Scan for the cell matching the given text and deliver its (x, y) coordinate at center. 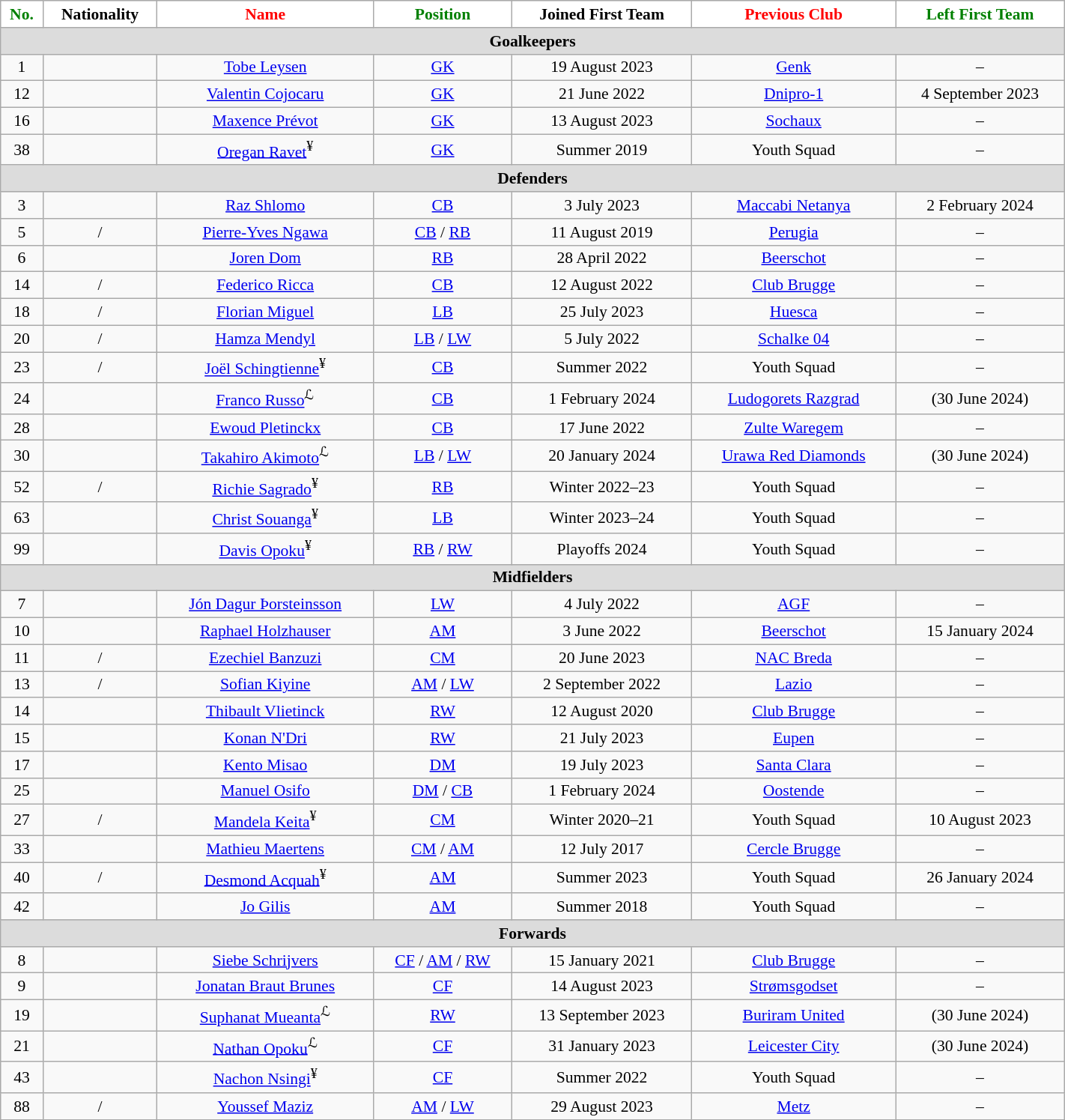
Left First Team (980, 14)
27 (22, 820)
Zulte Waregem (794, 428)
25 (22, 792)
RB / RW (442, 548)
33 (22, 849)
Youssef Maziz (265, 1107)
Franco Russoℒ (265, 399)
26 January 2024 (980, 878)
13 September 2023 (602, 1016)
21 June 2022 (602, 94)
No. (22, 14)
6 (22, 258)
Leicester City (794, 1046)
5 July 2022 (602, 339)
Defenders (532, 179)
Florian Miguel (265, 312)
19 July 2023 (602, 765)
10 (22, 632)
21 July 2023 (602, 738)
Winter 2022–23 (602, 487)
17 (22, 765)
Summer 2023 (602, 878)
Suphanat Mueantaℒ (265, 1016)
AGF (794, 605)
19 August 2023 (602, 67)
42 (22, 906)
15 January 2021 (602, 960)
20 (22, 339)
88 (22, 1107)
Jonatan Braut Brunes (265, 987)
3 (22, 205)
Raz Shlomo (265, 205)
Perugia (794, 232)
12 August 2022 (602, 285)
Ewoud Pletinckx (265, 428)
LW (442, 605)
Eupen (794, 738)
Manuel Osifo (265, 792)
Oregan Ravet¥ (265, 150)
28 April 2022 (602, 258)
Metz (794, 1107)
Schalke 04 (794, 339)
Nathan Opokuℒ (265, 1046)
Name (265, 14)
13 August 2023 (602, 121)
CF / AM / RW (442, 960)
Richie Sagrado¥ (265, 487)
CM / AM (442, 849)
Hamza Mendyl (265, 339)
16 (22, 121)
8 (22, 960)
18 (22, 312)
Thibault Vlietinck (265, 712)
Takahiro Akimotoℒ (265, 455)
11 August 2019 (602, 232)
Genk (794, 67)
Nationality (100, 14)
Siebe Schrijvers (265, 960)
Winter 2023–24 (602, 518)
Mandela Keita¥ (265, 820)
Nachon Nsingi¥ (265, 1077)
Raphael Holzhauser (265, 632)
Strømsgodset (794, 987)
Ludogorets Razgrad (794, 399)
Joren Dom (265, 258)
Joël Schingtienne¥ (265, 367)
Konan N'Dri (265, 738)
Sochaux (794, 121)
21 (22, 1046)
Kento Misao (265, 765)
Dnipro-1 (794, 94)
24 (22, 399)
43 (22, 1077)
NAC Breda (794, 658)
Joined First Team (602, 14)
Jón Dagur Þorsteinsson (265, 605)
Sofian Kiyine (265, 685)
12 August 2020 (602, 712)
20 June 2023 (602, 658)
Santa Clara (794, 765)
17 June 2022 (602, 428)
Position (442, 14)
Forwards (532, 933)
Previous Club (794, 14)
13 (22, 685)
14 August 2023 (602, 987)
25 July 2023 (602, 312)
10 August 2023 (980, 820)
Goalkeepers (532, 41)
7 (22, 605)
Jo Gilis (265, 906)
19 (22, 1016)
52 (22, 487)
2 September 2022 (602, 685)
3 July 2023 (602, 205)
2 February 2024 (980, 205)
Desmond Acquah¥ (265, 878)
12 July 2017 (602, 849)
Huesca (794, 312)
DM / CB (442, 792)
23 (22, 367)
3 June 2022 (602, 632)
DM (442, 765)
Mathieu Maertens (265, 849)
12 (22, 94)
1 (22, 67)
Playoffs 2024 (602, 548)
20 January 2024 (602, 455)
Maccabi Netanya (794, 205)
Pierre-Yves Ngawa (265, 232)
28 (22, 428)
Davis Opoku¥ (265, 548)
15 (22, 738)
Summer 2019 (602, 150)
Buriram United (794, 1016)
Maxence Prévot (265, 121)
99 (22, 548)
63 (22, 518)
15 January 2024 (980, 632)
4 July 2022 (602, 605)
5 (22, 232)
Lazio (794, 685)
Oostende (794, 792)
38 (22, 150)
Valentin Cojocaru (265, 94)
31 January 2023 (602, 1046)
Tobe Leysen (265, 67)
Cercle Brugge (794, 849)
30 (22, 455)
Winter 2020–21 (602, 820)
9 (22, 987)
29 August 2023 (602, 1107)
11 (22, 658)
Ezechiel Banzuzi (265, 658)
40 (22, 878)
Christ Souanga¥ (265, 518)
Urawa Red Diamonds (794, 455)
4 September 2023 (980, 94)
Summer 2018 (602, 906)
CB / RB (442, 232)
Federico Ricca (265, 285)
Midfielders (532, 578)
